Determine the [x, y] coordinate at the center of the cell enclosing the given text.  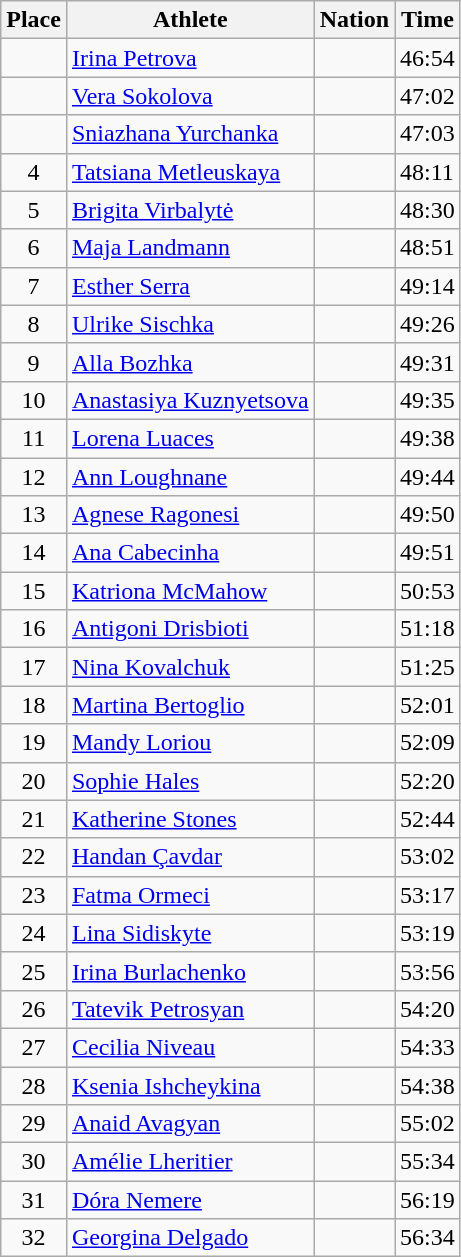
Ana Cabecinha [190, 553]
48:30 [428, 210]
54:33 [428, 1047]
Ann Loughnane [190, 477]
Georgina Delgado [190, 1238]
9 [34, 362]
49:51 [428, 553]
11 [34, 438]
Sophie Hales [190, 781]
23 [34, 895]
49:31 [428, 362]
49:38 [428, 438]
47:03 [428, 134]
54:38 [428, 1085]
Nina Kovalchuk [190, 667]
14 [34, 553]
31 [34, 1200]
Antigoni Drisbioti [190, 629]
Anastasiya Kuznyetsova [190, 400]
51:18 [428, 629]
49:14 [428, 286]
Ksenia Ishcheykina [190, 1085]
Vera Sokolova [190, 96]
49:35 [428, 400]
51:25 [428, 667]
Place [34, 20]
Katriona McMahow [190, 591]
53:56 [428, 971]
Brigita Virbalytė [190, 210]
Sniazhana Yurchanka [190, 134]
55:02 [428, 1124]
Mandy Loriou [190, 743]
17 [34, 667]
Cecilia Niveau [190, 1047]
Martina Bertoglio [190, 705]
22 [34, 857]
47:02 [428, 96]
Nation [354, 20]
6 [34, 248]
15 [34, 591]
5 [34, 210]
30 [34, 1162]
29 [34, 1124]
53:17 [428, 895]
48:11 [428, 172]
28 [34, 1085]
Maja Landmann [190, 248]
46:54 [428, 58]
7 [34, 286]
21 [34, 819]
49:44 [428, 477]
52:20 [428, 781]
Fatma Ormeci [190, 895]
Time [428, 20]
48:51 [428, 248]
25 [34, 971]
Esther Serra [190, 286]
32 [34, 1238]
Irina Petrova [190, 58]
18 [34, 705]
50:53 [428, 591]
16 [34, 629]
53:02 [428, 857]
56:34 [428, 1238]
52:01 [428, 705]
Anaid Avagyan [190, 1124]
Athlete [190, 20]
Alla Bozhka [190, 362]
24 [34, 933]
27 [34, 1047]
Irina Burlachenko [190, 971]
4 [34, 172]
54:20 [428, 1009]
Dóra Nemere [190, 1200]
Agnese Ragonesi [190, 515]
Tatsiana Metleuskaya [190, 172]
49:26 [428, 324]
20 [34, 781]
Lorena Luaces [190, 438]
52:09 [428, 743]
19 [34, 743]
Ulrike Sischka [190, 324]
Katherine Stones [190, 819]
10 [34, 400]
13 [34, 515]
Handan Çavdar [190, 857]
52:44 [428, 819]
Tatevik Petrosyan [190, 1009]
Amélie Lheritier [190, 1162]
Lina Sidiskyte [190, 933]
49:50 [428, 515]
8 [34, 324]
56:19 [428, 1200]
12 [34, 477]
55:34 [428, 1162]
26 [34, 1009]
53:19 [428, 933]
